Detect which cell encompasses the target text, then output its (X, Y) center coordinate. 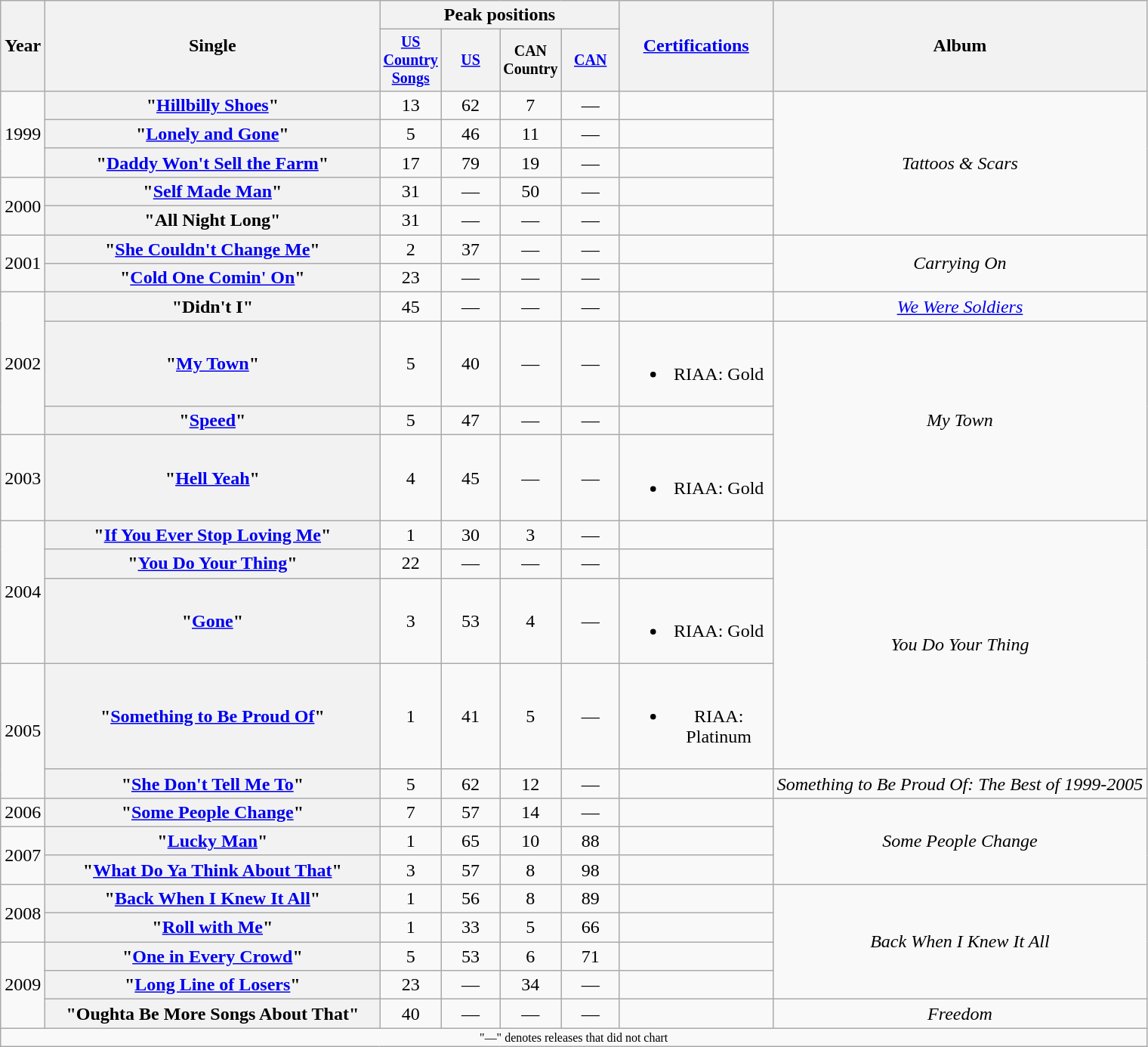
2009 (23, 985)
Peak positions (500, 15)
10 (531, 841)
37 (471, 249)
2 (411, 249)
"Oughta Be More Songs About That" (213, 1014)
2007 (23, 855)
30 (471, 535)
2001 (23, 264)
CAN Country (531, 60)
14 (531, 812)
50 (531, 191)
My Town (959, 421)
"One in Every Crowd" (213, 956)
89 (591, 898)
US (471, 60)
"Cold One Comin' On" (213, 278)
"Lucky Man" (213, 841)
98 (591, 869)
41 (471, 716)
47 (471, 421)
"Back When I Knew It All" (213, 898)
46 (471, 134)
"Daddy Won't Sell the Farm" (213, 162)
66 (591, 928)
34 (531, 985)
6 (531, 956)
"Some People Change" (213, 812)
"Gone" (213, 621)
"Hell Yeah" (213, 477)
Single (213, 46)
13 (411, 105)
"Long Line of Losers" (213, 985)
17 (411, 162)
Something to Be Proud Of: The Best of 1999-2005 (959, 783)
Album (959, 46)
"Self Made Man" (213, 191)
2006 (23, 812)
"What Do Ya Think About That" (213, 869)
12 (531, 783)
2004 (23, 592)
11 (531, 134)
"—" denotes releases that did not chart (574, 1037)
You Do Your Thing (959, 645)
65 (471, 841)
56 (471, 898)
"Something to Be Proud Of" (213, 716)
Back When I Knew It All (959, 941)
RIAA: Platinum (696, 716)
2008 (23, 913)
"My Town" (213, 364)
33 (471, 928)
CAN (591, 60)
"Hillbilly Shoes" (213, 105)
"She Don't Tell Me To" (213, 783)
"Lonely and Gone" (213, 134)
71 (591, 956)
"Roll with Me" (213, 928)
"She Couldn't Change Me" (213, 249)
Some People Change (959, 841)
Year (23, 46)
79 (471, 162)
US Country Songs (411, 60)
Tattoos & Scars (959, 162)
22 (411, 564)
2003 (23, 477)
"All Night Long" (213, 221)
88 (591, 841)
"You Do Your Thing" (213, 564)
"If You Ever Stop Loving Me" (213, 535)
2000 (23, 205)
2005 (23, 730)
Certifications (696, 46)
Carrying On (959, 264)
We Were Soldiers (959, 307)
"Didn't I" (213, 307)
Freedom (959, 1014)
1999 (23, 134)
"Speed" (213, 421)
2002 (23, 364)
19 (531, 162)
